Identify which cell holds the provided text, then report its [X, Y] central coordinate. 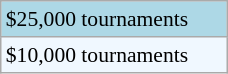
$25,000 tournaments [114, 19]
$10,000 tournaments [114, 55]
